Find where the given text appears and provide that cell's center as (x, y) coordinate. 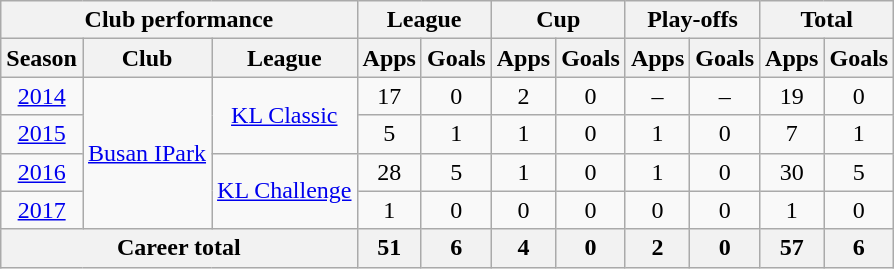
Play-offs (692, 20)
Club performance (179, 20)
Career total (179, 248)
2016 (42, 172)
4 (523, 248)
KL Challenge (284, 191)
30 (792, 172)
KL Classic (284, 115)
51 (389, 248)
2015 (42, 134)
Club (146, 58)
57 (792, 248)
Cup (558, 20)
2014 (42, 96)
17 (389, 96)
28 (389, 172)
Season (42, 58)
2017 (42, 210)
Busan IPark (146, 153)
Total (827, 20)
19 (792, 96)
7 (792, 134)
